Find where the given text appears and provide that cell's center as (x, y) coordinate. 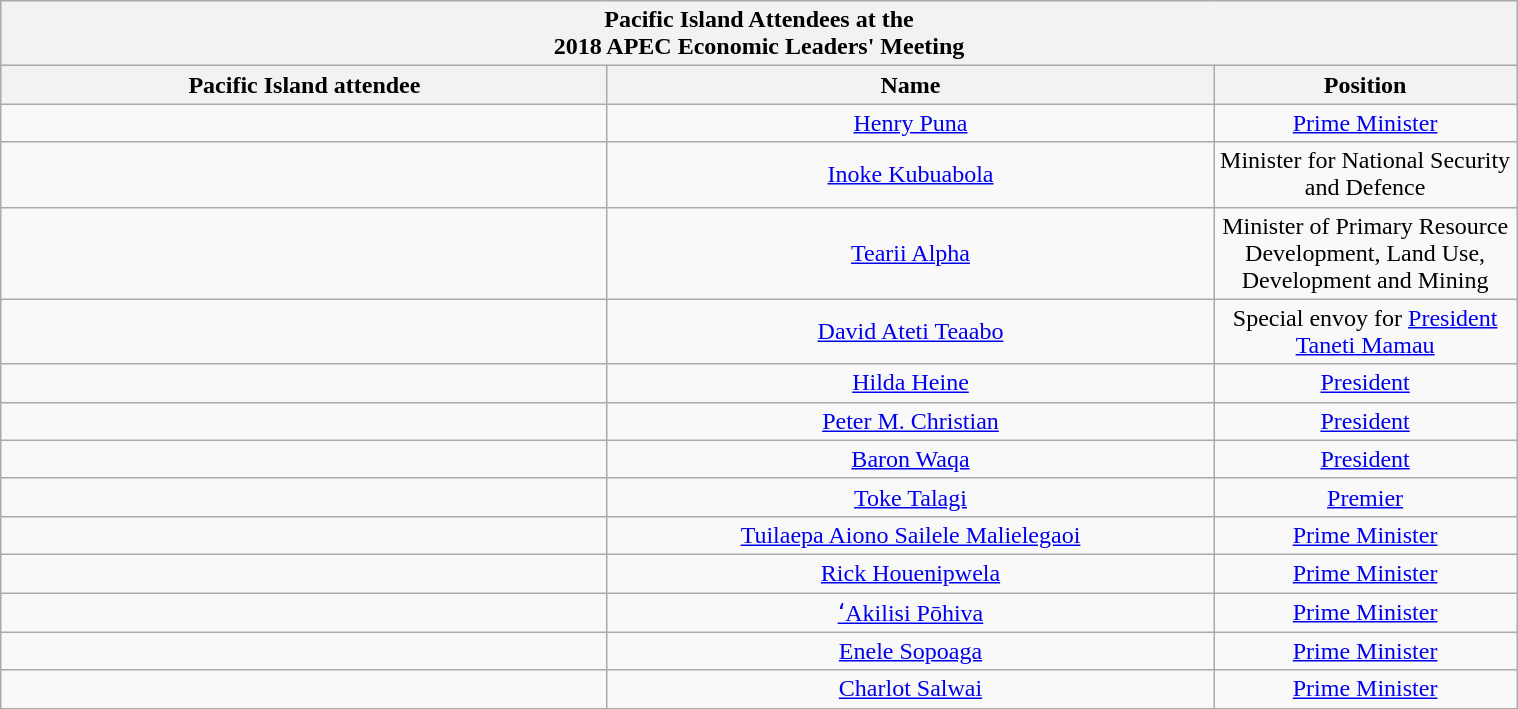
Rick Houenipwela (910, 573)
David Ateti Teaabo (910, 332)
Peter M. Christian (910, 421)
Henry Puna (910, 123)
Name (910, 85)
Special envoy for President Taneti Mamau (1366, 332)
Minister of Primary Resource Development, Land Use, Development and Mining (1366, 253)
Enele Sopoaga (910, 651)
Tuilaepa Aiono Sailele Malielegaoi (910, 535)
Inoke Kubuabola (910, 174)
ʻAkilisi Pōhiva (910, 612)
Toke Talagi (910, 497)
Baron Waqa (910, 459)
Charlot Salwai (910, 689)
Minister for National Security and Defence (1366, 174)
Pacific Island Attendees at the2018 APEC Economic Leaders' Meeting (758, 34)
Hilda Heine (910, 383)
Position (1366, 85)
Pacific Island attendee (304, 85)
Premier (1366, 497)
Tearii Alpha (910, 253)
